Find where the given text appears and provide that cell's center as [x, y] coordinate. 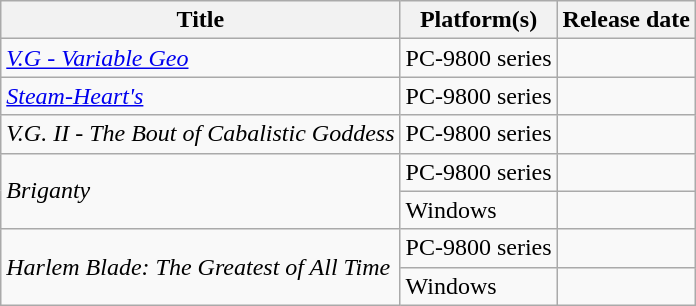
Harlem Blade: The Greatest of All Time [200, 267]
Platform(s) [478, 20]
Release date [626, 20]
V.G - Variable Geo [200, 58]
V.G. II - The Bout of Cabalistic Goddess [200, 134]
Title [200, 20]
Briganty [200, 191]
Steam-Heart's [200, 96]
